Return the (x, y) coordinate for the center point of the cell that contains the specified text.  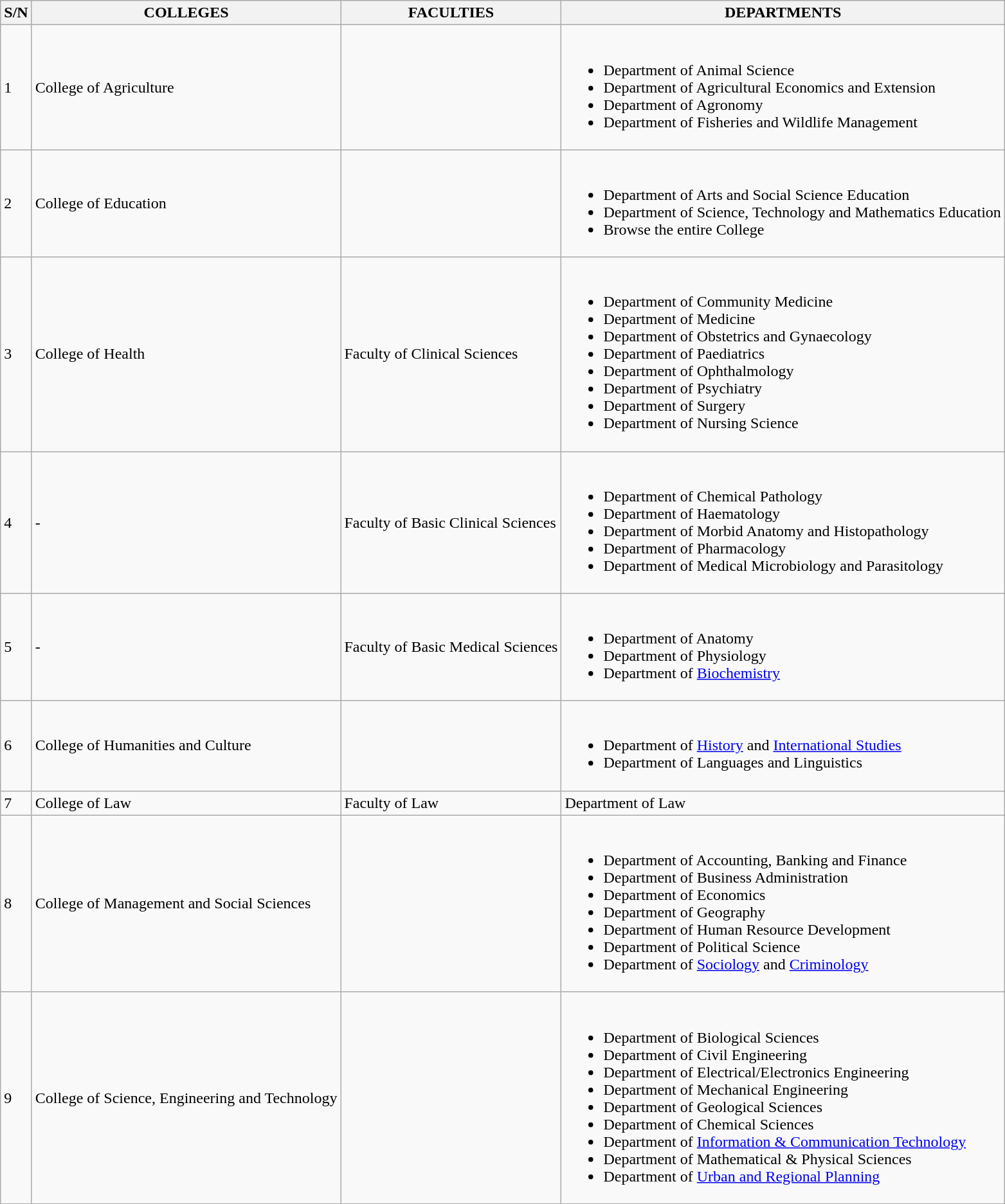
Department of Arts and Social Science EducationDepartment of Science, Technology and Mathematics EducationBrowse the entire College (783, 203)
5 (16, 647)
Faculty of Law (451, 803)
Department of Law (783, 803)
Faculty of Clinical Sciences (451, 354)
3 (16, 354)
Faculty of Basic Clinical Sciences (451, 522)
College of Law (186, 803)
2 (16, 203)
FACULTIES (451, 13)
College of Humanities and Culture (186, 746)
COLLEGES (186, 13)
Department of History and International StudiesDepartment of Languages and Linguistics (783, 746)
Department of Animal ScienceDepartment of Agricultural Economics and ExtensionDepartment of AgronomyDepartment of Fisheries and Wildlife Management (783, 87)
College of Science, Engineering and Technology (186, 1098)
9 (16, 1098)
Faculty of Basic Medical Sciences (451, 647)
Department of AnatomyDepartment of PhysiologyDepartment of Biochemistry (783, 647)
6 (16, 746)
College of Agriculture (186, 87)
College of Education (186, 203)
College of Health (186, 354)
8 (16, 904)
4 (16, 522)
1 (16, 87)
7 (16, 803)
S/N (16, 13)
College of Management and Social Sciences (186, 904)
DEPARTMENTS (783, 13)
